Locate the cell with the specified text and output its (X, Y) center coordinate. 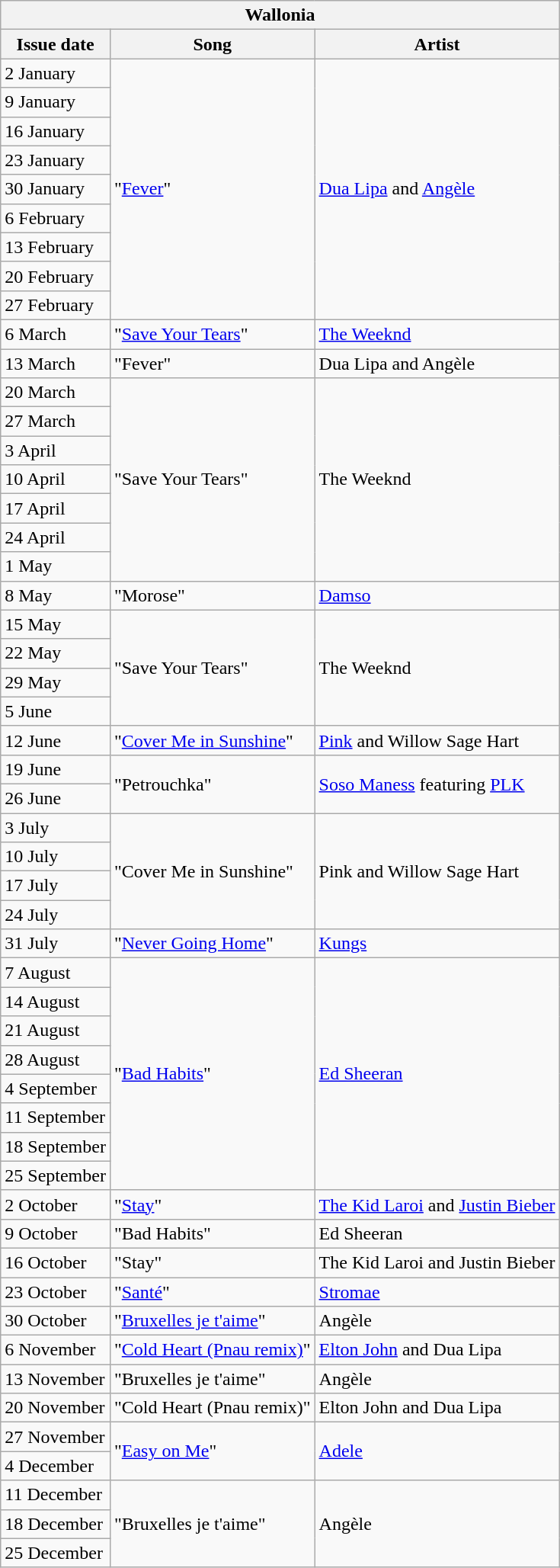
20 November (56, 1408)
30 January (56, 189)
13 March (56, 364)
10 July (56, 857)
Song (212, 44)
7 August (56, 973)
31 July (56, 944)
17 April (56, 508)
Stromae (437, 1292)
16 January (56, 131)
26 June (56, 798)
11 September (56, 1117)
6 February (56, 218)
27 November (56, 1437)
3 July (56, 827)
Damso (437, 595)
29 May (56, 682)
"Petrouchka" (212, 784)
11 December (56, 1495)
12 June (56, 740)
10 April (56, 479)
2 January (56, 73)
18 September (56, 1146)
2 October (56, 1204)
5 June (56, 711)
28 August (56, 1060)
Soso Maness featuring PLK (437, 784)
24 April (56, 537)
27 February (56, 305)
20 March (56, 393)
9 January (56, 102)
"Morose" (212, 595)
Adele (437, 1451)
25 September (56, 1175)
13 February (56, 247)
23 October (56, 1292)
"Santé" (212, 1292)
"Never Going Home" (212, 944)
15 May (56, 624)
4 December (56, 1466)
Artist (437, 44)
"Easy on Me" (212, 1451)
6 March (56, 334)
9 October (56, 1233)
21 August (56, 1031)
3 April (56, 451)
14 August (56, 1002)
4 September (56, 1089)
13 November (56, 1379)
30 October (56, 1321)
24 July (56, 915)
Kungs (437, 944)
Wallonia (280, 15)
Issue date (56, 44)
23 January (56, 160)
6 November (56, 1350)
8 May (56, 595)
22 May (56, 653)
17 July (56, 886)
1 May (56, 566)
27 March (56, 422)
18 December (56, 1524)
25 December (56, 1553)
19 June (56, 769)
16 October (56, 1262)
20 February (56, 276)
